Find where the given text appears and provide that cell's center as [X, Y] coordinate. 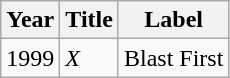
X [90, 58]
Label [173, 20]
Year [30, 20]
Blast First [173, 58]
1999 [30, 58]
Title [90, 20]
